Provide the (X, Y) coordinate of the cell's center where the given text is located.  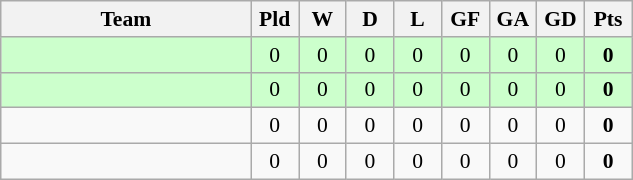
W (322, 19)
Pts (608, 19)
GD (561, 19)
L (418, 19)
Pld (275, 19)
D (370, 19)
GF (465, 19)
GA (513, 19)
Team (126, 19)
